Search for the cell housing the specified text and yield its (X, Y) center coordinate. 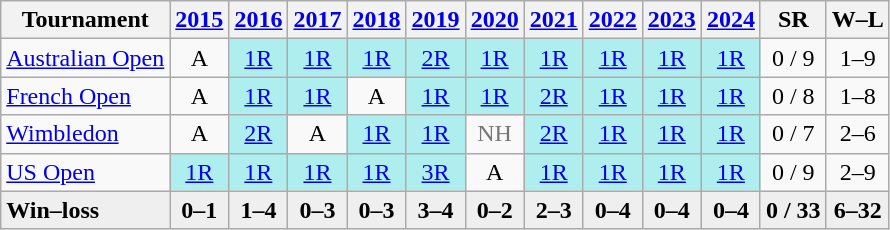
2020 (494, 20)
2018 (376, 20)
2–6 (858, 134)
2023 (672, 20)
0 / 33 (793, 210)
0 / 7 (793, 134)
3–4 (436, 210)
1–4 (258, 210)
Australian Open (86, 58)
0–1 (200, 210)
0 / 8 (793, 96)
2–9 (858, 172)
Wimbledon (86, 134)
French Open (86, 96)
Win–loss (86, 210)
2024 (730, 20)
2015 (200, 20)
W–L (858, 20)
2017 (318, 20)
NH (494, 134)
0–2 (494, 210)
2–3 (554, 210)
3R (436, 172)
US Open (86, 172)
Tournament (86, 20)
2019 (436, 20)
1–9 (858, 58)
SR (793, 20)
1–8 (858, 96)
2016 (258, 20)
2021 (554, 20)
6–32 (858, 210)
2022 (612, 20)
